Detect which cell encompasses the target text, then output its [X, Y] center coordinate. 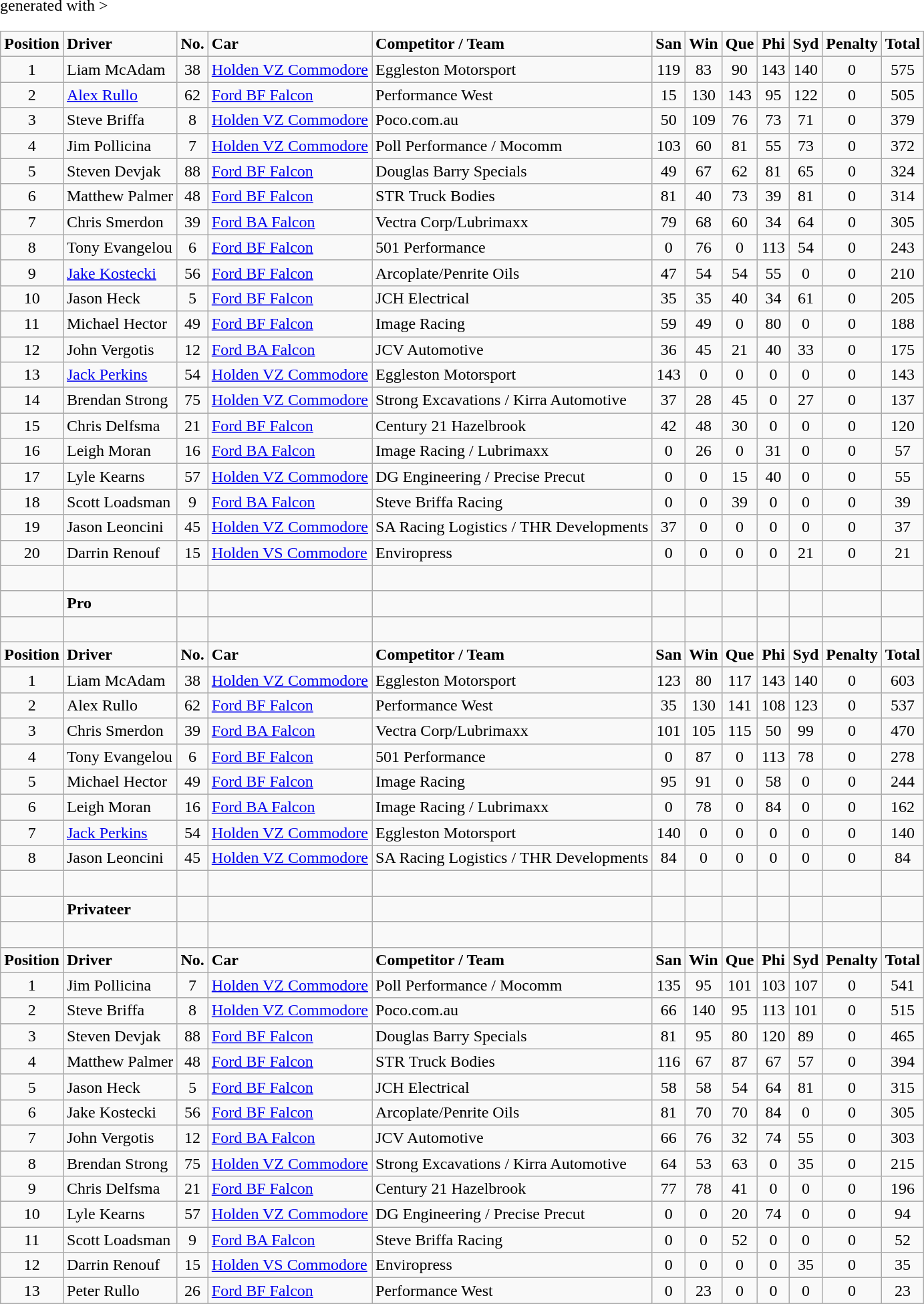
537 [903, 705]
379 [903, 120]
18 [32, 502]
91 [704, 782]
372 [903, 146]
32 [740, 1138]
33 [806, 350]
116 [669, 1061]
19 [32, 527]
505 [903, 95]
141 [740, 705]
79 [669, 222]
59 [669, 323]
314 [903, 197]
324 [903, 171]
175 [903, 350]
303 [903, 1138]
90 [740, 70]
575 [903, 70]
315 [903, 1087]
515 [903, 1011]
42 [669, 426]
278 [903, 756]
107 [806, 985]
109 [704, 120]
196 [903, 1189]
94 [903, 1214]
28 [704, 400]
135 [669, 985]
31 [774, 451]
61 [806, 298]
117 [740, 680]
115 [740, 731]
83 [704, 70]
205 [903, 298]
99 [806, 731]
541 [903, 985]
465 [903, 1036]
137 [903, 400]
36 [669, 350]
Peter Rullo [120, 1291]
188 [903, 323]
41 [740, 1189]
244 [903, 782]
68 [704, 222]
30 [740, 426]
27 [806, 400]
105 [704, 731]
47 [669, 273]
77 [669, 1189]
603 [903, 680]
119 [669, 70]
394 [903, 1061]
Pro [120, 604]
470 [903, 731]
89 [806, 1036]
65 [806, 171]
215 [903, 1164]
17 [32, 477]
71 [806, 120]
108 [774, 705]
63 [740, 1164]
162 [903, 807]
210 [903, 273]
Privateer [120, 909]
243 [903, 247]
53 [704, 1164]
14 [32, 400]
122 [806, 95]
